For the text-containing cell, return its midpoint in (X, Y) coordinate format. 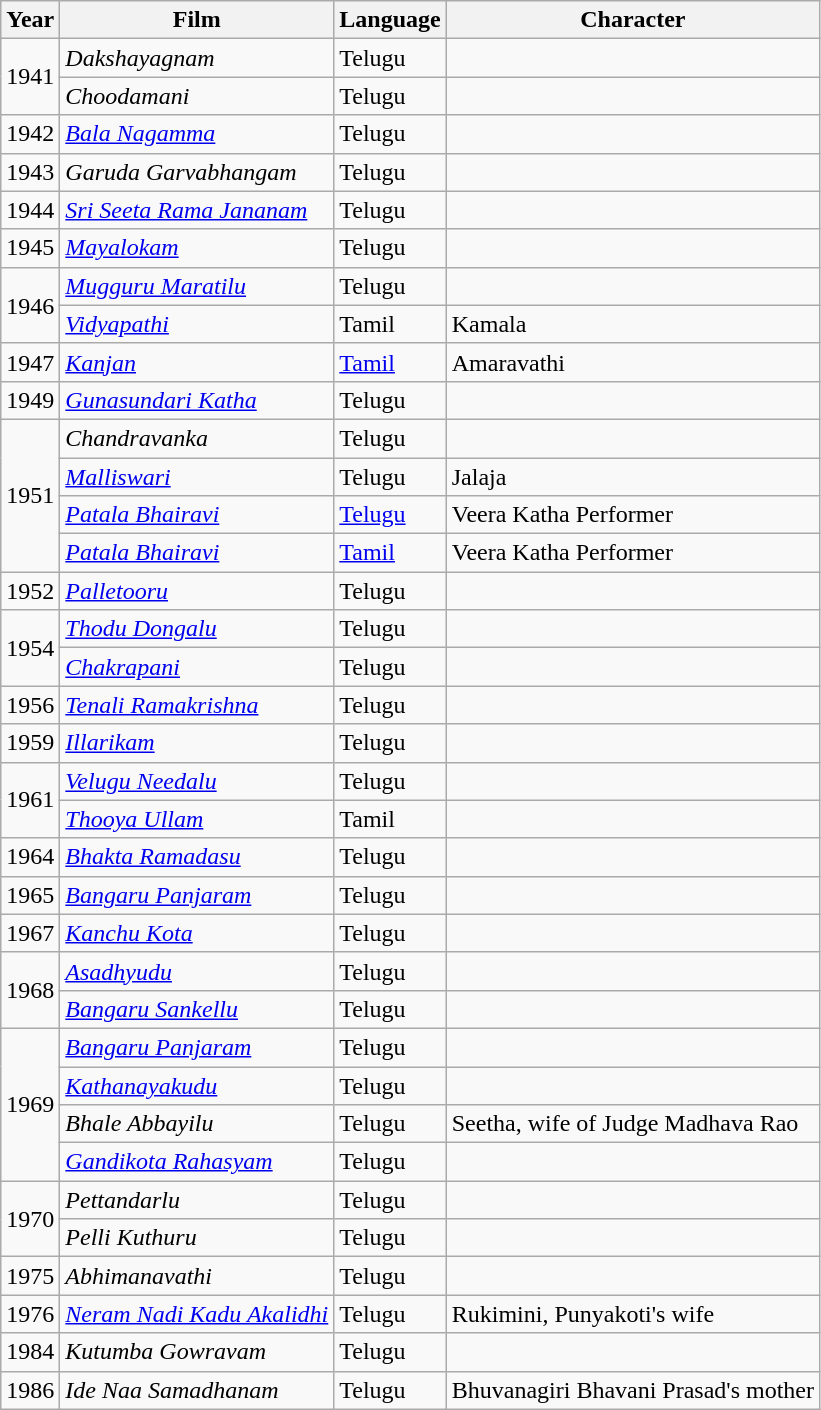
Year (30, 20)
Vidyapathi (197, 324)
Bhale Abbayilu (197, 1124)
Pettandarlu (197, 1200)
1941 (30, 77)
1969 (30, 1104)
Choodamani (197, 96)
1984 (30, 1352)
1976 (30, 1314)
1975 (30, 1276)
Bhuvanagiri Bhavani Prasad's mother (632, 1390)
Thooya Ullam (197, 819)
Kathanayakudu (197, 1085)
Language (390, 20)
Ide Naa Samadhanam (197, 1390)
Malliswari (197, 477)
Character (632, 20)
Kanchu Kota (197, 933)
Bhakta Ramadasu (197, 857)
Velugu Needalu (197, 781)
1967 (30, 933)
Garuda Garvabhangam (197, 172)
1954 (30, 648)
Sri Seeta Rama Jananam (197, 210)
Amaravathi (632, 362)
Chandravanka (197, 438)
Film (197, 20)
Mugguru Maratilu (197, 286)
Illarikam (197, 743)
Seetha, wife of Judge Madhava Rao (632, 1124)
Dakshayagnam (197, 58)
1942 (30, 134)
Kanjan (197, 362)
Tenali Ramakrishna (197, 705)
1945 (30, 248)
1956 (30, 705)
1946 (30, 305)
Mayalokam (197, 248)
Neram Nadi Kadu Akalidhi (197, 1314)
1952 (30, 591)
1968 (30, 990)
1965 (30, 895)
Palletooru (197, 591)
1970 (30, 1219)
1949 (30, 400)
Bangaru Sankellu (197, 1009)
Rukimini, Punyakoti's wife (632, 1314)
1964 (30, 857)
Bala Nagamma (197, 134)
Thodu Dongalu (197, 629)
1944 (30, 210)
Pelli Kuthuru (197, 1238)
1961 (30, 800)
1947 (30, 362)
Gunasundari Katha (197, 400)
Jalaja (632, 477)
1943 (30, 172)
Abhimanavathi (197, 1276)
Kutumba Gowravam (197, 1352)
Chakrapani (197, 667)
Kamala (632, 324)
1951 (30, 495)
Asadhyudu (197, 971)
1959 (30, 743)
Gandikota Rahasyam (197, 1162)
1986 (30, 1390)
